Locate the cell with the specified text and output its (x, y) center coordinate. 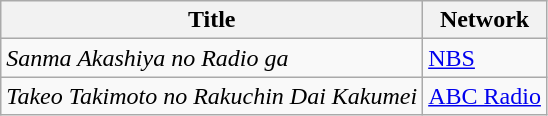
ABC Radio (485, 96)
NBS (485, 58)
Sanma Akashiya no Radio ga (212, 58)
Title (212, 20)
Takeo Takimoto no Rakuchin Dai Kakumei (212, 96)
Network (485, 20)
